Detect which cell encompasses the target text, then output its [X, Y] center coordinate. 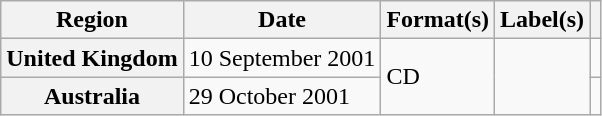
Format(s) [438, 20]
Australia [92, 96]
United Kingdom [92, 58]
29 October 2001 [282, 96]
CD [438, 77]
10 September 2001 [282, 58]
Date [282, 20]
Label(s) [542, 20]
Region [92, 20]
